Return the [x, y] coordinate for the center point of the cell that contains the specified text.  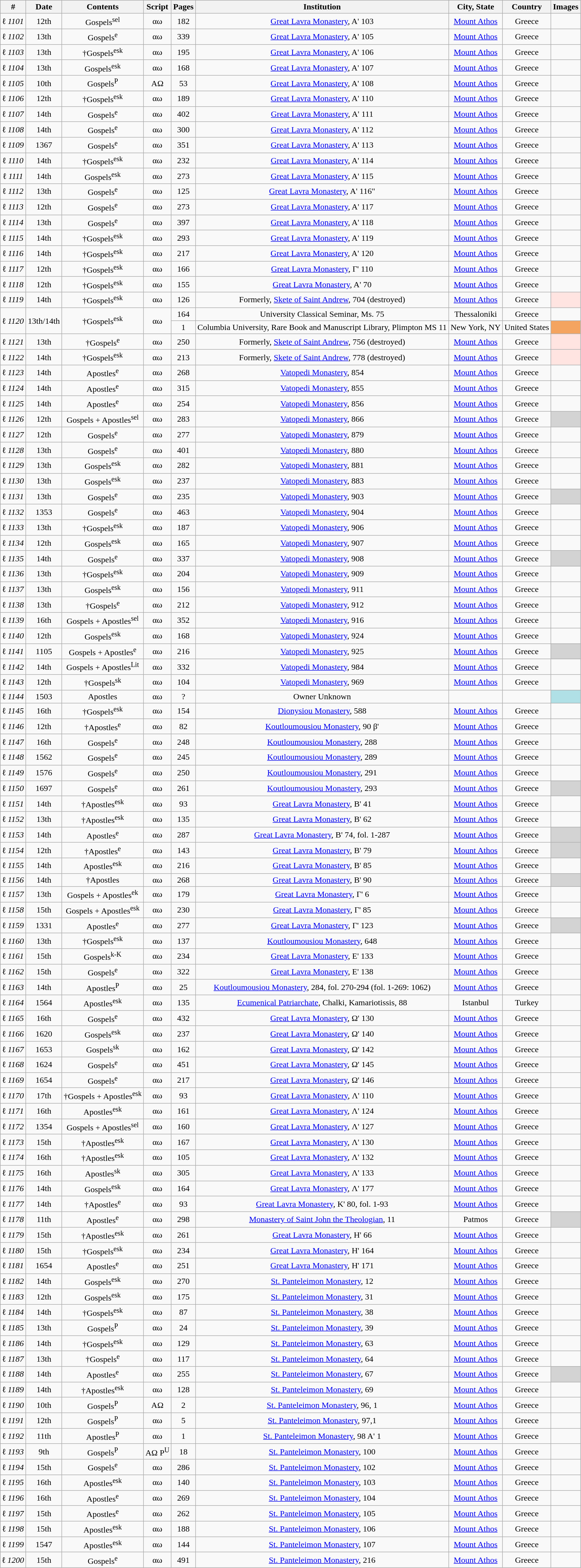
St. Panteleimon Monastery, 100 [322, 1451]
ℓ 1162 [13, 972]
Great Lavra Monastery, Ω' 146 [322, 1080]
ℓ 1196 [13, 1498]
Apostles [103, 696]
179 [183, 894]
5 [183, 1421]
286 [183, 1467]
Vatopedi Monastery, 856 [322, 404]
ℓ 1189 [13, 1389]
Great Lavra Monastery, Λ' 127 [322, 1127]
†Gospels + Apostlesesk [103, 1096]
Great Lavra Monastery, H' 171 [322, 1266]
Vatopedi Monastery, 916 [322, 620]
Great Lavra Monastery, Λ' 124 [322, 1111]
ℓ 1181 [13, 1266]
104 [183, 682]
117 [183, 1359]
166 [183, 269]
Great Lavra Monastery, E' 138 [322, 972]
ℓ 1104 [13, 67]
Thessaloniki [476, 314]
? [183, 696]
300 [183, 130]
25 [183, 987]
Great Lavra Monastery, B' 41 [322, 804]
Koutloumousiou Monastery, 284, fol. 270-294 (fol. 1-269: 1062) [322, 987]
Koutloumousiou Monastery, 291 [322, 773]
†Gospelssk [103, 682]
232 [183, 160]
Contents [103, 7]
ℓ 1155 [13, 866]
United States [527, 327]
ℓ 1187 [13, 1359]
ℓ 1171 [13, 1111]
ℓ 1110 [13, 160]
ℓ 1164 [13, 1002]
Vatopedi Monastery, 907 [322, 543]
162 [183, 1049]
53 [183, 83]
269 [183, 1498]
Vatopedi Monastery, 904 [322, 512]
Great Lavra Monastery, A' 113 [322, 145]
ℓ 1128 [13, 450]
Great Lavra Monastery, B' 79 [322, 850]
Great Lavra Monastery, B' 90 [322, 880]
ℓ 1166 [13, 1034]
Vatopedi Monastery, 879 [322, 435]
Great Lavra Monastery, Γ' 110 [322, 269]
213 [183, 357]
24 [183, 1328]
ℓ 1185 [13, 1328]
188 [183, 1529]
ℓ 1130 [13, 481]
Vatopedi Monastery, 909 [322, 574]
ℓ 1144 [13, 696]
ℓ 1119 [13, 300]
254 [183, 404]
ℓ 1109 [13, 145]
St. Panteleimon Monastery, 63 [322, 1344]
ℓ 1176 [13, 1189]
129 [183, 1344]
ℓ 1137 [13, 589]
Vatopedi Monastery, 969 [322, 682]
St. Panteleimon Monastery, 104 [322, 1498]
251 [183, 1266]
402 [183, 114]
Great Lavra Monastery, A' 116" [322, 192]
18 [183, 1451]
1353 [44, 512]
Great Lavra Monastery, Λ' 110 [322, 1096]
140 [183, 1483]
Koutloumousiou Monastery, 293 [322, 789]
182 [183, 22]
St. Panteleimon Monastery, 98 A' 1 [322, 1436]
Koutloumousiou Monastery, 289 [322, 757]
Great Lavra Monastery, H' 164 [322, 1251]
ℓ 1131 [13, 497]
ℓ 1175 [13, 1173]
Vatopedi Monastery, 903 [322, 497]
ℓ 1112 [13, 192]
Great Lavra Monastery, Λ' 133 [322, 1173]
ℓ 1154 [13, 850]
352 [183, 620]
Gospelssel [103, 22]
ℓ 1195 [13, 1483]
Date [44, 7]
ℓ 1158 [13, 910]
Great Lavra Monastery, B' 74, fol. 1-287 [322, 835]
Institution [322, 7]
Gospels + Apostlesek [103, 894]
282 [183, 465]
Patmos [476, 1219]
Vatopedi Monastery, 883 [322, 481]
ℓ 1172 [13, 1127]
322 [183, 972]
ℓ 1148 [13, 757]
ℓ 1192 [13, 1436]
1620 [44, 1034]
Great Lavra Monastery, B' 62 [322, 819]
1624 [44, 1065]
165 [183, 543]
St. Panteleimon Monastery, 107 [322, 1544]
St. Panteleimon Monastery, 12 [322, 1281]
332 [183, 667]
Great Lavra Monastery, Ω' 145 [322, 1065]
ℓ 1160 [13, 941]
ℓ 1200 [13, 1560]
Dionysiou Monastery, 588 [322, 711]
ℓ 1117 [13, 269]
ℓ 1141 [13, 652]
Vatopedi Monastery, 855 [322, 388]
ℓ 1108 [13, 130]
2 [183, 1405]
ℓ 1121 [13, 342]
ΑΩ PU [157, 1451]
ℓ 1122 [13, 357]
ℓ 1146 [13, 727]
1331 [44, 925]
Gospels + ApostlesLit [103, 667]
ℓ 1101 [13, 22]
ℓ 1197 [13, 1514]
ℓ 1134 [13, 543]
1562 [44, 757]
Apostlessk [103, 1173]
Script [157, 7]
Istanbul [476, 1002]
ℓ 1143 [13, 682]
137 [183, 941]
†Apostles [103, 880]
195 [183, 52]
ℓ 1168 [13, 1065]
Great Lavra Monastery, A' 107 [322, 67]
Gospelssk [103, 1049]
1697 [44, 789]
1367 [44, 145]
Great Lavra Monastery, Ω' 142 [322, 1049]
ℓ 1142 [13, 667]
401 [183, 450]
155 [183, 284]
ℓ 1157 [13, 894]
ℓ 1188 [13, 1374]
351 [183, 145]
ℓ 1170 [13, 1096]
ℓ 1194 [13, 1467]
Vatopedi Monastery, 866 [322, 419]
245 [183, 757]
Great Lavra Monastery, A' 112 [322, 130]
St. Panteleimon Monastery, 106 [322, 1529]
315 [183, 388]
St. Panteleimon Monastery, 38 [322, 1312]
St. Panteleimon Monastery, 102 [322, 1467]
ℓ 1167 [13, 1049]
87 [183, 1312]
St. Panteleimon Monastery, 105 [322, 1514]
339 [183, 37]
463 [183, 512]
Vatopedi Monastery, 854 [322, 373]
ℓ 1103 [13, 52]
ℓ 1123 [13, 373]
Great Lavra Monastery, H' 66 [322, 1235]
160 [183, 1127]
# [13, 7]
ℓ 1115 [13, 238]
ℓ 1116 [13, 254]
ℓ 1145 [13, 711]
Images [566, 7]
Great Lavra Monastery, Λ' 132 [322, 1157]
ℓ 1133 [13, 527]
Vatopedi Monastery, 880 [322, 450]
287 [183, 835]
143 [183, 850]
Great Lavra Monastery, A' 106 [322, 52]
ℓ 1193 [13, 1451]
ℓ 1132 [13, 512]
ℓ 1114 [13, 222]
ℓ 1118 [13, 284]
Koutloumousiou Monastery, 288 [322, 742]
ℓ 1111 [13, 176]
Gospelsk-K [103, 957]
ℓ 1151 [13, 804]
125 [183, 192]
ℓ 1190 [13, 1405]
Gospels + Apostlesesk [103, 910]
105 [183, 1157]
St. Panteleimon Monastery, 96, 1 [322, 1405]
ℓ 1165 [13, 1018]
St. Panteleimon Monastery, 39 [322, 1328]
230 [183, 910]
9th [44, 1451]
337 [183, 559]
St. Panteleimon Monastery, 97,1 [322, 1421]
St. Panteleimon Monastery, 69 [322, 1389]
13th/14th [44, 321]
ℓ 1198 [13, 1529]
ℓ 1186 [13, 1344]
1576 [44, 773]
293 [183, 238]
189 [183, 99]
1653 [44, 1049]
204 [183, 574]
Great Lavra Monastery, Γ' 123 [322, 925]
St. Panteleimon Monastery, 103 [322, 1483]
262 [183, 1514]
Great Lavra Monastery, A' 105 [322, 37]
161 [183, 1111]
ℓ 1156 [13, 880]
ℓ 1174 [13, 1157]
ℓ 1180 [13, 1251]
Great Lavra Monastery, K' 80, fol. 1-93 [322, 1204]
ℓ 1163 [13, 987]
Formerly, Skete of Saint Andrew, 778 (destroyed) [322, 357]
Koutloumousiou Monastery, 648 [322, 941]
17th [44, 1096]
128 [183, 1389]
Vatopedi Monastery, 881 [322, 465]
432 [183, 1018]
ℓ 1159 [13, 925]
298 [183, 1219]
ℓ 1129 [13, 465]
1105 [44, 652]
Great Lavra Monastery, E' 133 [322, 957]
ℓ 1177 [13, 1204]
ℓ 1125 [13, 404]
Country [527, 7]
Vatopedi Monastery, 924 [322, 636]
ℓ 1136 [13, 574]
Great Lavra Monastery, A' 120 [322, 254]
Ecumenical Patriarchate, Chalki, Kamariotissis, 88 [322, 1002]
Vatopedi Monastery, 906 [322, 527]
154 [183, 711]
Gospels + Apostlese [103, 652]
St. Panteleimon Monastery, 31 [322, 1297]
ℓ 1120 [13, 321]
212 [183, 605]
ℓ 1135 [13, 559]
Great Lavra Monastery, A' 115 [322, 176]
ℓ 1179 [13, 1235]
Great Lavra Monastery, A' 103 [322, 22]
1564 [44, 1002]
New York, NY [476, 327]
ℓ 1161 [13, 957]
Vatopedi Monastery, 911 [322, 589]
ℓ 1105 [13, 83]
Monastery of Saint John the Theologian, 11 [322, 1219]
Great Lavra Monastery, Ω' 130 [322, 1018]
ℓ 1106 [13, 99]
ℓ 1107 [13, 114]
ℓ 1138 [13, 605]
491 [183, 1560]
ℓ 1169 [13, 1080]
ℓ 1113 [13, 207]
ℓ 1140 [13, 636]
Owner Unknown [322, 696]
Vatopedi Monastery, 984 [322, 667]
ℓ 1102 [13, 37]
Great Lavra Monastery, A' 118 [322, 222]
255 [183, 1374]
175 [183, 1297]
397 [183, 222]
283 [183, 419]
St. Panteleimon Monastery, 216 [322, 1560]
1354 [44, 1127]
235 [183, 497]
Formerly, Skete of Saint Andrew, 756 (destroyed) [322, 342]
Formerly, Skete of Saint Andrew, 704 (destroyed) [322, 300]
Great Lavra Monastery, Λ' 130 [322, 1142]
ℓ 1147 [13, 742]
1503 [44, 696]
1547 [44, 1544]
156 [183, 589]
St. Panteleimon Monastery, 67 [322, 1374]
187 [183, 527]
ℓ 1182 [13, 1281]
ℓ 1184 [13, 1312]
Koutloumousiou Monastery, 90 β' [322, 727]
Great Lavra Monastery, Ω' 140 [322, 1034]
Great Lavra Monastery, A' 110 [322, 99]
University Classical Seminar, Ms. 75 [322, 314]
Great Lavra Monastery, Γ' 85 [322, 910]
Great Lavra Monastery, A' 114 [322, 160]
ℓ 1178 [13, 1219]
ℓ 1153 [13, 835]
ℓ 1139 [13, 620]
305 [183, 1173]
144 [183, 1544]
ℓ 1126 [13, 419]
Great Lavra Monastery, Γ' 6 [322, 894]
126 [183, 300]
ℓ 1150 [13, 789]
Great Lavra Monastery, A' 119 [322, 238]
Great Lavra Monastery, A' 70 [322, 284]
City, State [476, 7]
Great Lavra Monastery, A' 117 [322, 207]
Vatopedi Monastery, 925 [322, 652]
ℓ 1124 [13, 388]
Vatopedi Monastery, 908 [322, 559]
270 [183, 1281]
248 [183, 742]
Great Lavra Monastery, Λ' 177 [322, 1189]
ℓ 1149 [13, 773]
451 [183, 1065]
ℓ 1173 [13, 1142]
Great Lavra Monastery, B' 85 [322, 866]
167 [183, 1142]
ℓ 1199 [13, 1544]
Great Lavra Monastery, A' 111 [322, 114]
ℓ 1127 [13, 435]
Pages [183, 7]
Columbia University, Rare Book and Manuscript Library, Plimpton MS 11 [322, 327]
Turkey [527, 1002]
St. Panteleimon Monastery, 64 [322, 1359]
Vatopedi Monastery, 912 [322, 605]
ℓ 1183 [13, 1297]
ℓ 1191 [13, 1421]
ℓ 1152 [13, 819]
Great Lavra Monastery, A' 108 [322, 83]
82 [183, 727]
